Return the [X, Y] coordinate for the center point of the cell that contains the specified text.  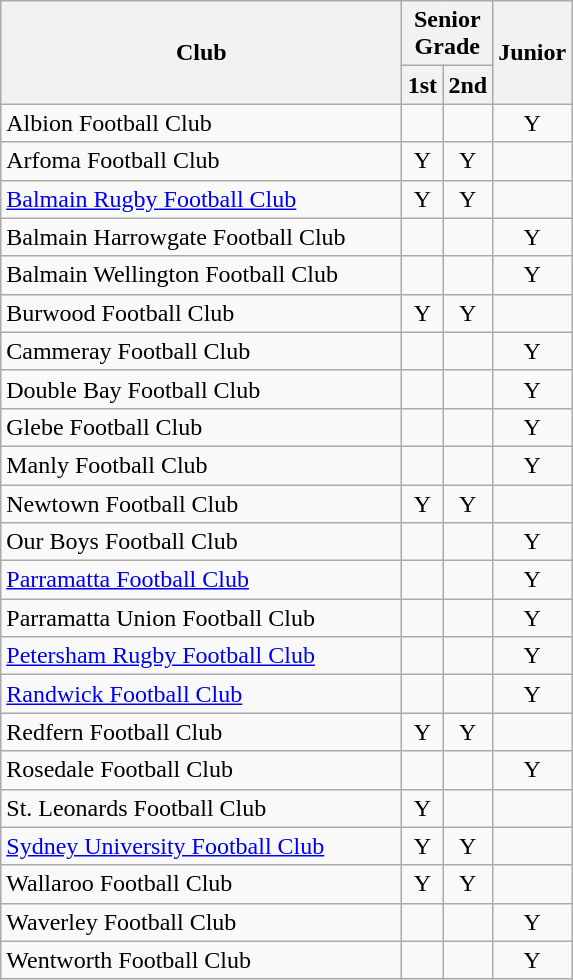
Parramatta Football Club [202, 580]
Arfoma Football Club [202, 161]
Cammeray Football Club [202, 351]
Club [202, 52]
Newtown Football Club [202, 503]
Balmain Harrowgate Football Club [202, 237]
St. Leonards Football Club [202, 808]
Albion Football Club [202, 123]
Junior [532, 52]
Double Bay Football Club [202, 389]
Burwood Football Club [202, 313]
Senior Grade [448, 34]
Parramatta Union Football Club [202, 618]
Balmain Rugby Football Club [202, 199]
Petersham Rugby Football Club [202, 656]
Redfern Football Club [202, 732]
Rosedale Football Club [202, 770]
Wentworth Football Club [202, 960]
Randwick Football Club [202, 694]
Wallaroo Football Club [202, 884]
1st [422, 85]
Manly Football Club [202, 465]
Sydney University Football Club [202, 846]
Waverley Football Club [202, 922]
2nd [468, 85]
Glebe Football Club [202, 427]
Balmain Wellington Football Club [202, 275]
Our Boys Football Club [202, 542]
